Provide the [x, y] coordinate of the cell's center where the given text is located.  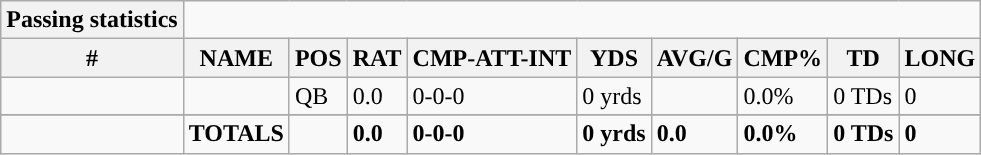
TOTALS [236, 134]
CMP-ATT-INT [492, 58]
YDS [614, 58]
# [92, 58]
Passing statistics [92, 20]
RAT [377, 58]
NAME [236, 58]
TD [864, 58]
CMP% [783, 58]
POS [318, 58]
LONG [940, 58]
QB [318, 96]
AVG/G [694, 58]
